Output the [X, Y] coordinate of the center of the cell containing the given text.  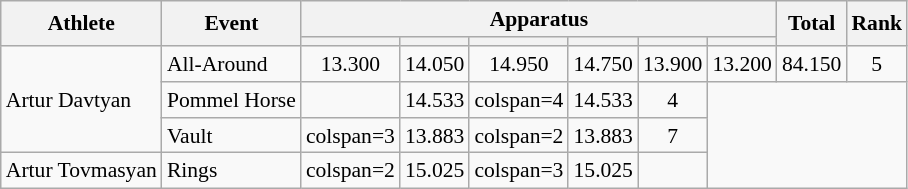
4 [672, 100]
colspan=4 [518, 100]
Artur Davtyan [82, 100]
13.200 [742, 64]
Rings [232, 171]
Artur Tovmasyan [82, 171]
Pommel Horse [232, 100]
13.900 [672, 64]
Athlete [82, 24]
13.300 [350, 64]
84.150 [812, 64]
5 [876, 64]
14.750 [602, 64]
14.950 [518, 64]
7 [672, 136]
Vault [232, 136]
All-Around [232, 64]
Apparatus [539, 19]
14.050 [434, 64]
Total [812, 24]
Event [232, 24]
Rank [876, 24]
